Return [X, Y] of the center of cell containing provided text 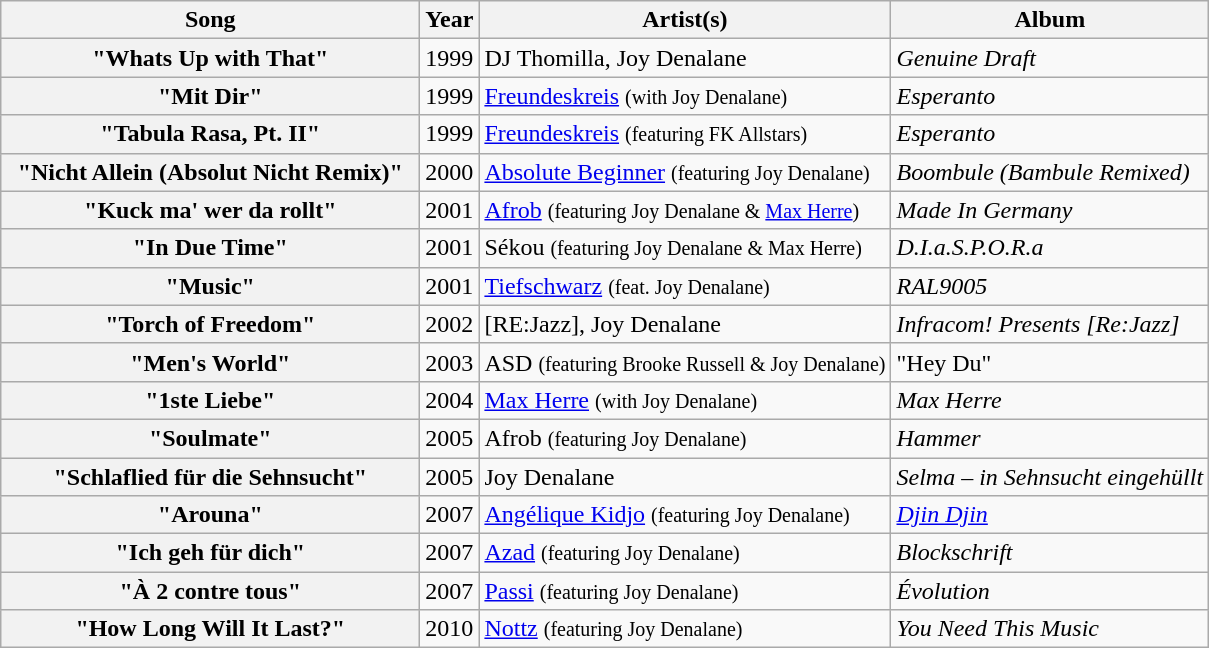
2002 [450, 324]
DJ Thomilla, Joy Denalane [685, 58]
"Hey Du" [1050, 362]
"Torch of Freedom" [210, 324]
Boombule (Bambule Remixed) [1050, 172]
2010 [450, 629]
Selma – in Sehnsucht eingehüllt [1050, 477]
Genuine Draft [1050, 58]
Joy Denalane [685, 477]
Azad (featuring Joy Denalane) [685, 553]
Freundeskreis (with Joy Denalane) [685, 96]
You Need This Music [1050, 629]
Album [1050, 20]
Infracom! Presents [Re:Jazz] [1050, 324]
"À 2 contre tous" [210, 591]
"Whats Up with That" [210, 58]
Évolution [1050, 591]
2004 [450, 400]
"Soulmate" [210, 438]
Tiefschwarz (feat. Joy Denalane) [685, 286]
Year [450, 20]
"In Due Time" [210, 248]
Made In Germany [1050, 210]
Djin Djin [1050, 515]
Angélique Kidjo (featuring Joy Denalane) [685, 515]
Artist(s) [685, 20]
"Ich geh für dich" [210, 553]
"Schlaflied für die Sehnsucht" [210, 477]
2003 [450, 362]
Sékou (featuring Joy Denalane & Max Herre) [685, 248]
"1ste Liebe" [210, 400]
Freundeskreis (featuring FK Allstars) [685, 134]
D.I.a.S.P.O.R.a [1050, 248]
Max Herre (with Joy Denalane) [685, 400]
Afrob (featuring Joy Denalane & Max Herre) [685, 210]
Blockschrift [1050, 553]
"Nicht Allein (Absolut Nicht Remix)" [210, 172]
Hammer [1050, 438]
Passi (featuring Joy Denalane) [685, 591]
2000 [450, 172]
RAL9005 [1050, 286]
ASD (featuring Brooke Russell & Joy Denalane) [685, 362]
Song [210, 20]
Absolute Beginner (featuring Joy Denalane) [685, 172]
"Kuck ma' wer da rollt" [210, 210]
"Arouna" [210, 515]
Nottz (featuring Joy Denalane) [685, 629]
[RE:Jazz], Joy Denalane [685, 324]
"Mit Dir" [210, 96]
"Tabula Rasa, Pt. II" [210, 134]
Max Herre [1050, 400]
Afrob (featuring Joy Denalane) [685, 438]
"How Long Will It Last?" [210, 629]
"Men's World" [210, 362]
"Music" [210, 286]
